Identify which cell holds the provided text, then report its (x, y) central coordinate. 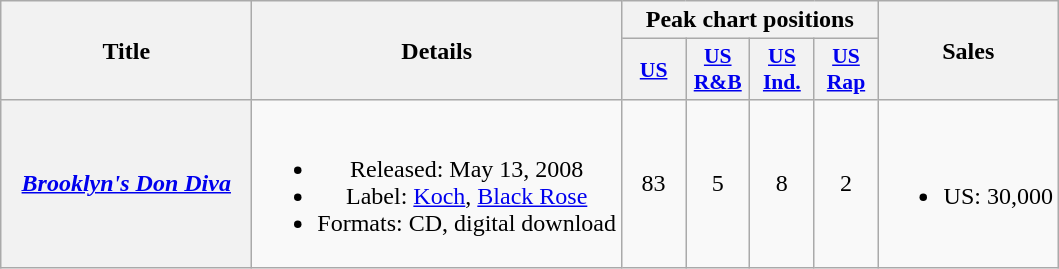
8 (782, 184)
5 (718, 184)
Brooklyn's Don Diva (126, 184)
Details (437, 50)
2 (846, 184)
USInd. (782, 70)
USRap (846, 70)
83 (654, 184)
Peak chart positions (750, 20)
USR&B (718, 70)
Title (126, 50)
US (654, 70)
Released: May 13, 2008Label: Koch, Black RoseFormats: CD, digital download (437, 184)
Sales (968, 50)
US: 30,000 (968, 184)
